Determine the [x, y] coordinate at the center of the cell enclosing the given text.  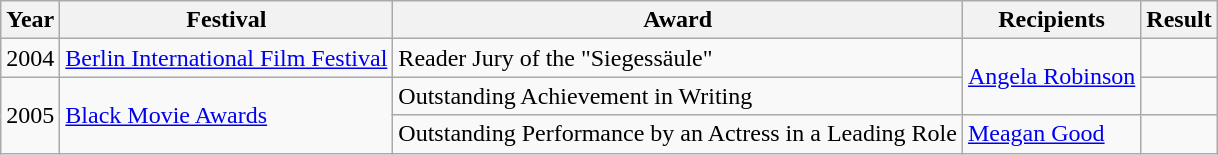
Recipients [1051, 20]
Reader Jury of the "Siegessäule" [678, 58]
Outstanding Performance by an Actress in a Leading Role [678, 134]
Result [1179, 20]
Festival [226, 20]
Black Movie Awards [226, 115]
Award [678, 20]
Angela Robinson [1051, 77]
Year [30, 20]
2005 [30, 115]
Outstanding Achievement in Writing [678, 96]
2004 [30, 58]
Berlin International Film Festival [226, 58]
Meagan Good [1051, 134]
